Search for the cell housing the specified text and yield its [x, y] center coordinate. 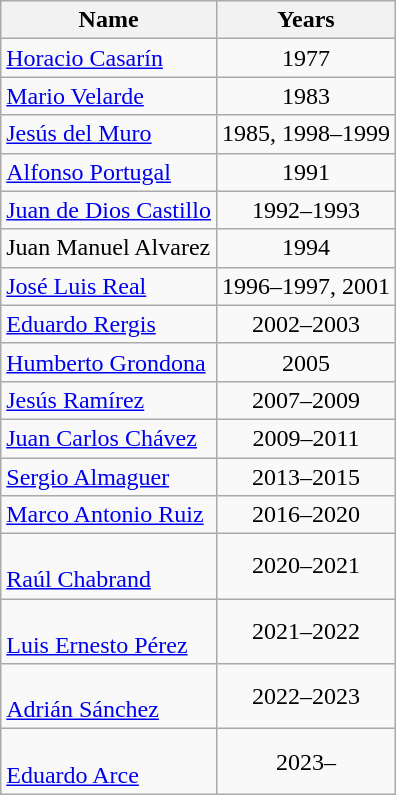
2020–2021 [306, 566]
1994 [306, 248]
Marco Antonio Ruiz [109, 515]
Raúl Chabrand [109, 566]
1985, 1998–1999 [306, 134]
2016–2020 [306, 515]
2022–2023 [306, 696]
2009–2011 [306, 438]
Alfonso Portugal [109, 172]
Juan Manuel Alvarez [109, 248]
1977 [306, 58]
2005 [306, 362]
Sergio Almaguer [109, 477]
1992–1993 [306, 210]
Juan de Dios Castillo [109, 210]
2007–2009 [306, 400]
Jesús del Muro [109, 134]
Juan Carlos Chávez [109, 438]
2013–2015 [306, 477]
2021–2022 [306, 632]
Name [109, 20]
Mario Velarde [109, 96]
1991 [306, 172]
1996–1997, 2001 [306, 286]
Humberto Grondona [109, 362]
1983 [306, 96]
2002–2003 [306, 324]
Eduardo Rergis [109, 324]
Eduardo Arce [109, 762]
Adrián Sánchez [109, 696]
2023– [306, 762]
Jesús Ramírez [109, 400]
José Luis Real [109, 286]
Years [306, 20]
Horacio Casarín [109, 58]
Luis Ernesto Pérez [109, 632]
